Return the [x, y] coordinate for the center point of the cell that contains the specified text.  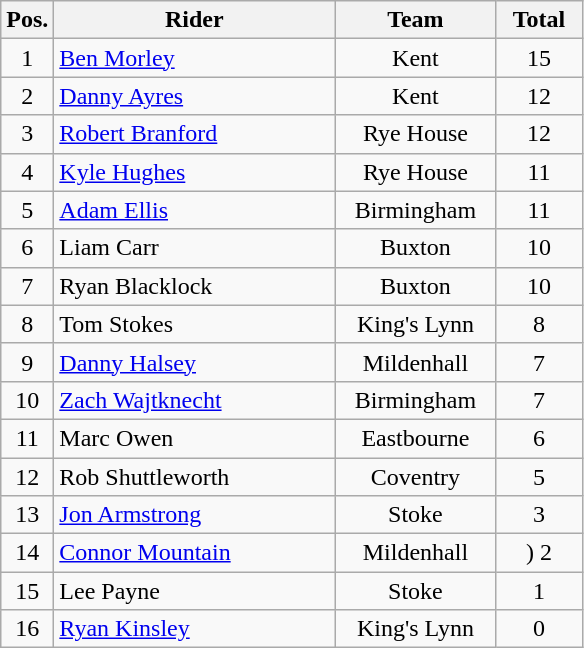
Kyle Hughes [194, 172]
Danny Ayres [194, 96]
14 [28, 553]
Marc Owen [194, 438]
16 [28, 629]
Zach Wajtknecht [194, 400]
2 [28, 96]
Ryan Kinsley [194, 629]
Jon Armstrong [194, 515]
Pos. [28, 20]
) 2 [539, 553]
0 [539, 629]
Adam Ellis [194, 210]
Eastbourne [416, 438]
9 [28, 362]
13 [28, 515]
Liam Carr [194, 248]
Ryan Blacklock [194, 286]
Rob Shuttleworth [194, 477]
Connor Mountain [194, 553]
Team [416, 20]
4 [28, 172]
Ben Morley [194, 58]
Lee Payne [194, 591]
Total [539, 20]
Coventry [416, 477]
Rider [194, 20]
Robert Branford [194, 134]
Danny Halsey [194, 362]
Tom Stokes [194, 324]
